Identify which cell holds the provided text, then report its [X, Y] central coordinate. 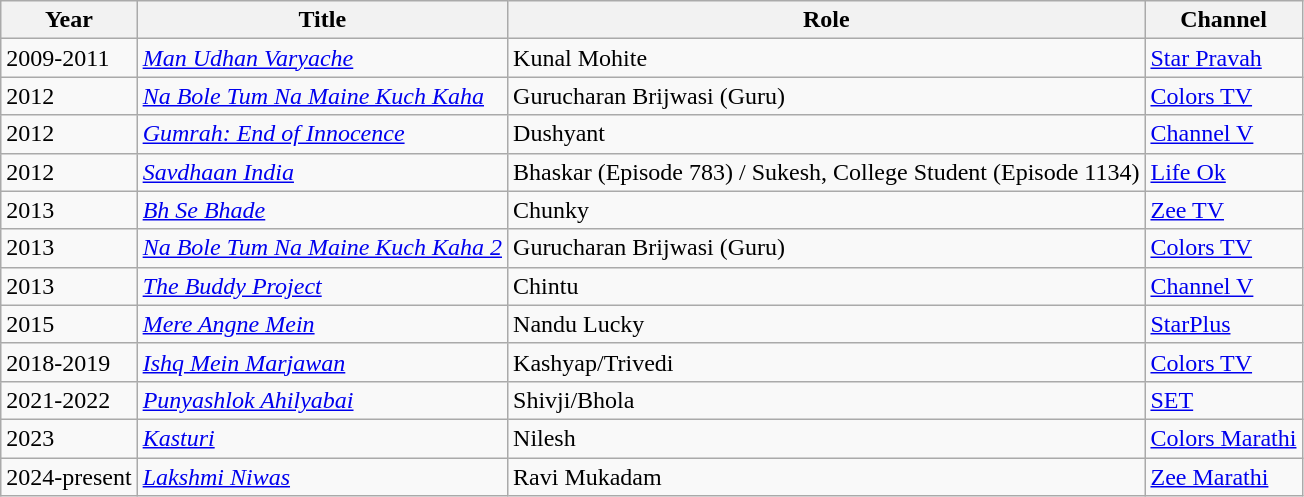
Savdhaan India [322, 172]
Mere Angne Mein [322, 324]
Bh Se Bhade [322, 210]
Colors Marathi [1224, 438]
The Buddy Project [322, 286]
StarPlus [1224, 324]
2024-present [69, 477]
Year [69, 20]
Channel [1224, 20]
Man Udhan Varyache [322, 58]
Na Bole Tum Na Maine Kuch Kaha [322, 96]
Lakshmi Niwas [322, 477]
Role [826, 20]
Ishq Mein Marjawan [322, 362]
Punyashlok Ahilyabai [322, 400]
Kasturi [322, 438]
2015 [69, 324]
Star Pravah [1224, 58]
Nandu Lucky [826, 324]
2023 [69, 438]
Life Ok [1224, 172]
Chunky [826, 210]
Chintu [826, 286]
Zee Marathi [1224, 477]
Na Bole Tum Na Maine Kuch Kaha 2 [322, 248]
Gumrah: End of Innocence [322, 134]
Zee TV [1224, 210]
Kunal Mohite [826, 58]
Kashyap/Trivedi [826, 362]
Title [322, 20]
Ravi Mukadam [826, 477]
Dushyant [826, 134]
2009-2011 [69, 58]
2018-2019 [69, 362]
Shivji/Bhola [826, 400]
Bhaskar (Episode 783) / Sukesh, College Student (Episode 1134) [826, 172]
SET [1224, 400]
2021-2022 [69, 400]
Nilesh [826, 438]
